Return (x, y) of the center of cell containing provided text 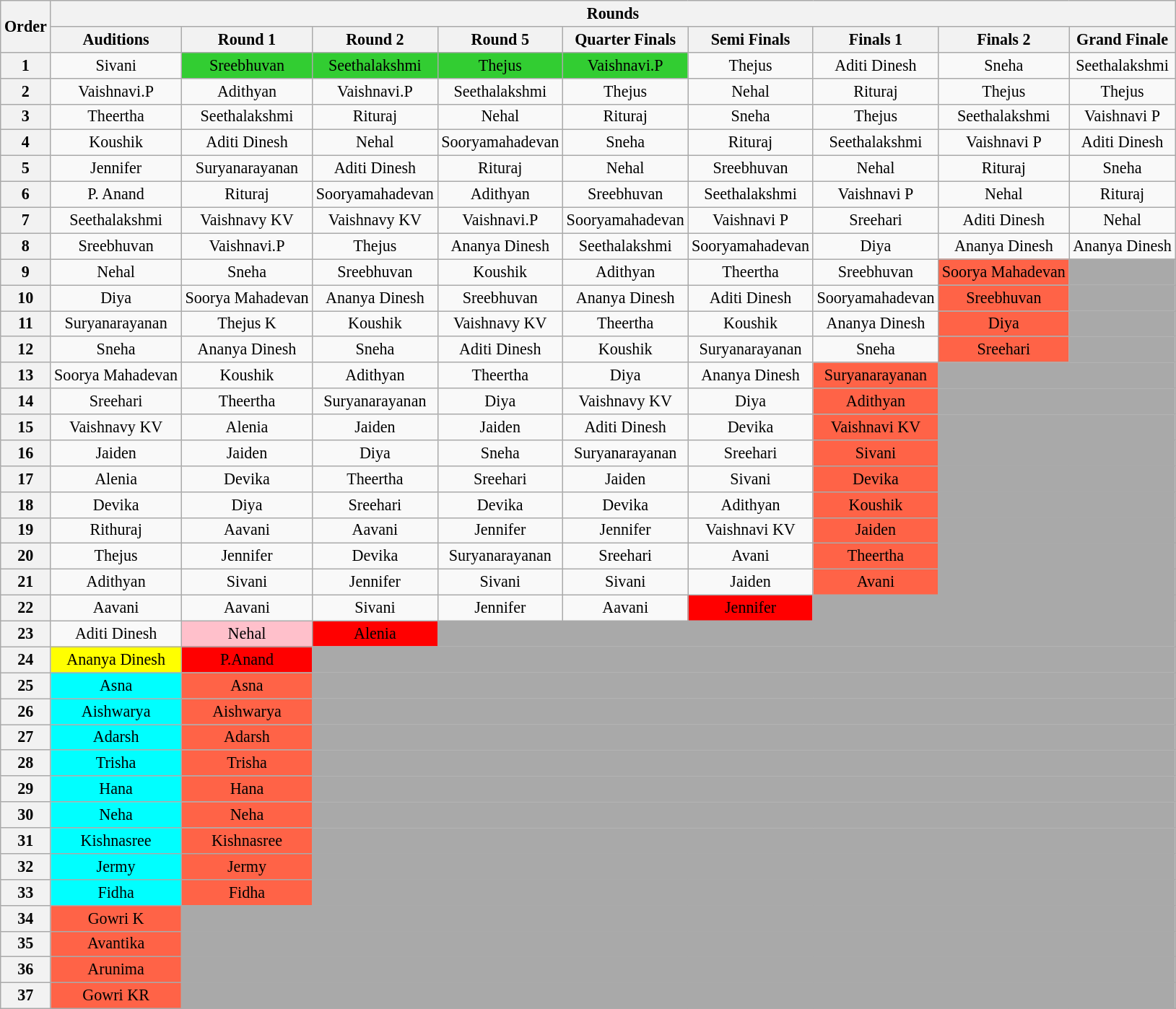
31 (26, 840)
Grand Finale (1122, 39)
10 (26, 297)
15 (26, 427)
3 (26, 117)
11 (26, 323)
P. Anand (116, 194)
Thejus K (247, 323)
7 (26, 220)
35 (26, 944)
Avantika (116, 944)
36 (26, 970)
9 (26, 272)
Rounds (613, 13)
25 (26, 686)
Gowri K (116, 918)
27 (26, 737)
26 (26, 711)
5 (26, 168)
37 (26, 995)
29 (26, 789)
Order (26, 26)
2 (26, 91)
22 (26, 608)
1 (26, 65)
Round 5 (500, 39)
6 (26, 194)
Gowri KR (116, 995)
32 (26, 866)
21 (26, 582)
P.Anand (247, 660)
20 (26, 556)
17 (26, 479)
Arunima (116, 970)
12 (26, 349)
23 (26, 634)
34 (26, 918)
16 (26, 453)
Semi Finals (751, 39)
Rithuraj (116, 530)
Quarter Finals (625, 39)
Finals 2 (1003, 39)
33 (26, 892)
Round 2 (375, 39)
19 (26, 530)
28 (26, 763)
24 (26, 660)
8 (26, 246)
4 (26, 143)
18 (26, 504)
14 (26, 401)
Finals 1 (875, 39)
Round 1 (247, 39)
30 (26, 815)
Auditions (116, 39)
13 (26, 375)
